Output the (X, Y) coordinate of the center of the cell containing the given text.  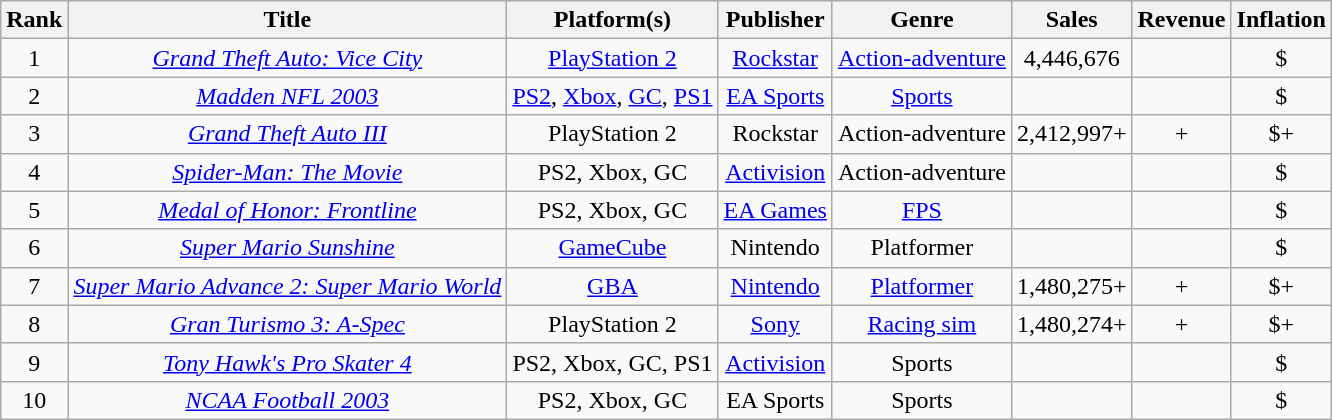
EA Games (775, 210)
6 (34, 248)
Super Mario Sunshine (288, 248)
Publisher (775, 20)
GBA (612, 286)
Gran Turismo 3: A-Spec (288, 324)
Revenue (1182, 20)
Genre (922, 20)
1,480,274+ (1072, 324)
9 (34, 362)
10 (34, 400)
FPS (922, 210)
Racing sim (922, 324)
Super Mario Advance 2: Super Mario World (288, 286)
Title (288, 20)
2 (34, 96)
Tony Hawk's Pro Skater 4 (288, 362)
Sony (775, 324)
Platform(s) (612, 20)
Medal of Honor: Frontline (288, 210)
1,480,275+ (1072, 286)
4,446,676 (1072, 58)
Madden NFL 2003 (288, 96)
2,412,997+ (1072, 134)
GameCube (612, 248)
Spider-Man: The Movie (288, 172)
Grand Theft Auto: Vice City (288, 58)
Grand Theft Auto III (288, 134)
1 (34, 58)
NCAA Football 2003 (288, 400)
Rank (34, 20)
5 (34, 210)
7 (34, 286)
Sales (1072, 20)
Inflation (1281, 20)
8 (34, 324)
4 (34, 172)
3 (34, 134)
